For the text-containing cell, return its midpoint in (x, y) coordinate format. 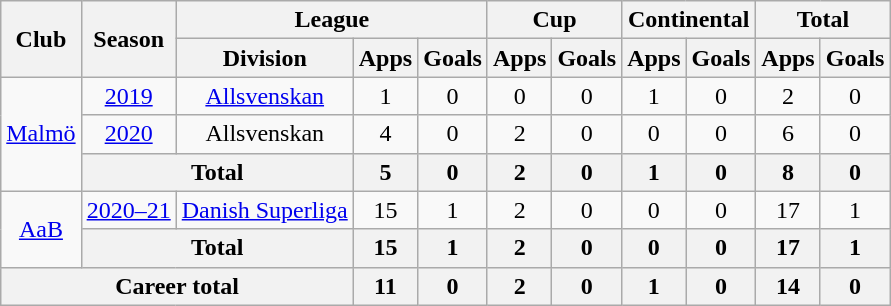
AaB (41, 229)
8 (788, 172)
4 (385, 134)
League (332, 20)
6 (788, 134)
2020 (128, 134)
2020–21 (128, 210)
Cup (554, 20)
Division (264, 58)
11 (385, 286)
2019 (128, 96)
Continental (689, 20)
Season (128, 39)
Danish Superliga (264, 210)
Malmö (41, 134)
14 (788, 286)
Career total (177, 286)
5 (385, 172)
Club (41, 39)
